Find where the given text appears and provide that cell's center as [X, Y] coordinate. 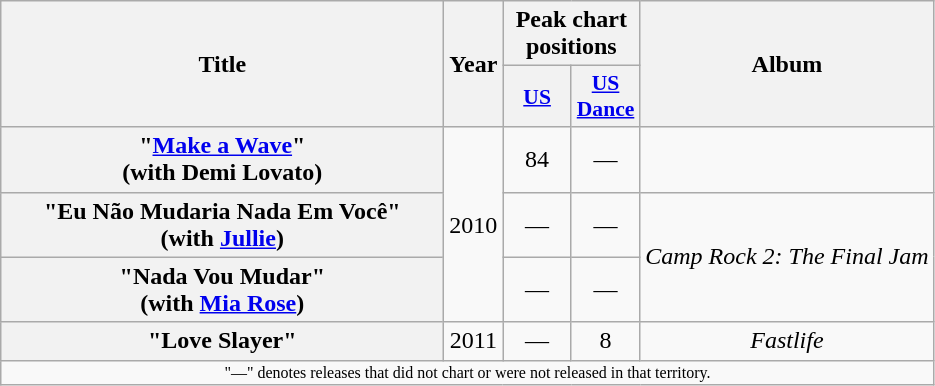
"Make a Wave"(with Demi Lovato) [222, 160]
USDance [605, 96]
8 [605, 341]
Title [222, 64]
2010 [474, 224]
"Love Slayer" [222, 341]
Album [787, 64]
2011 [474, 341]
Fastlife [787, 341]
Peak chartpositions [572, 34]
US [537, 96]
84 [537, 160]
"Nada Vou Mudar"(with Mia Rose) [222, 290]
Camp Rock 2: The Final Jam [787, 257]
"Eu Não Mudaria Nada Em Você"(with Jullie) [222, 224]
"—" denotes releases that did not chart or were not released in that territory. [468, 372]
Year [474, 64]
